Provide the [X, Y] coordinate of the cell's center where the given text is located.  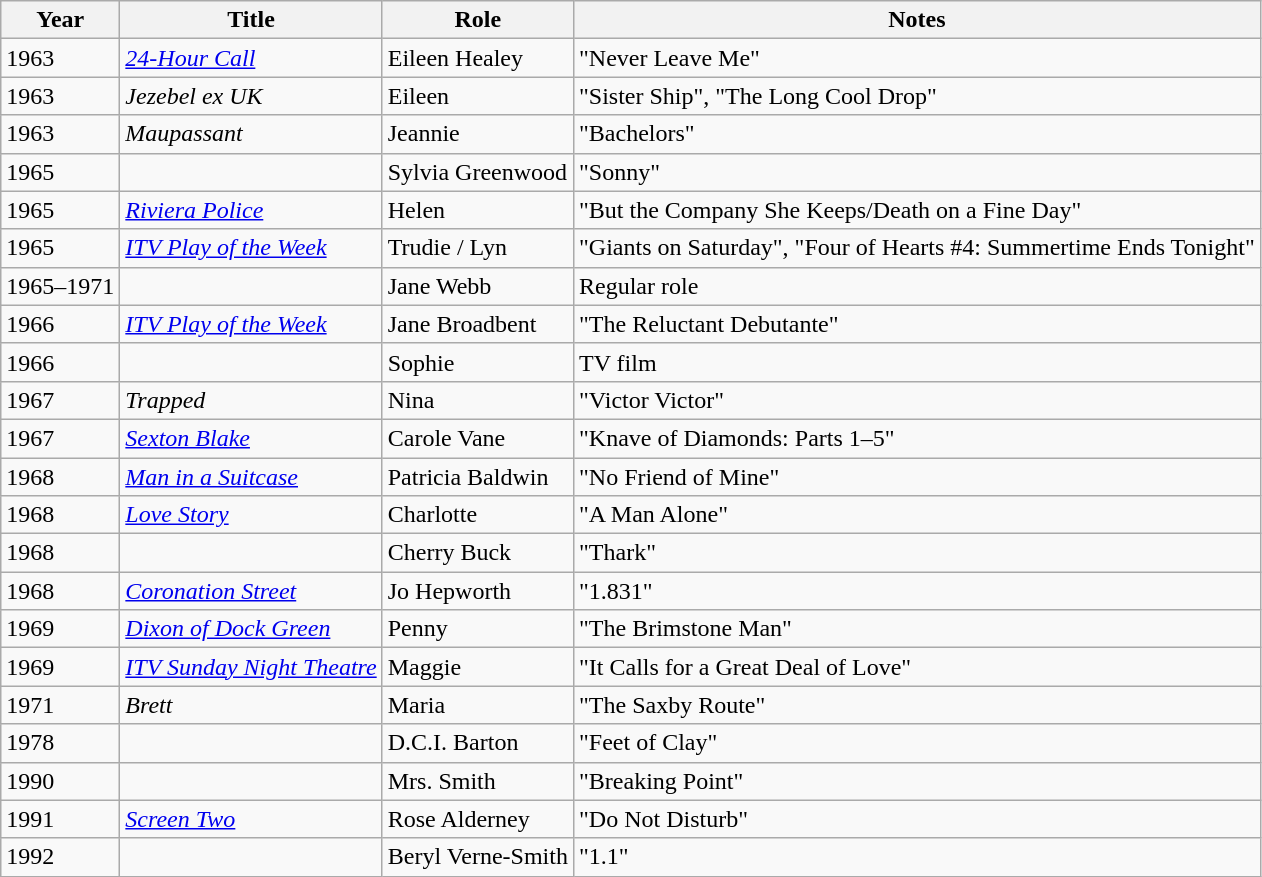
Year [60, 20]
ITV Sunday Night Theatre [251, 667]
Coronation Street [251, 591]
"A Man Alone" [916, 515]
"Thark" [916, 553]
24-Hour Call [251, 58]
Brett [251, 705]
Title [251, 20]
Jezebel ex UK [251, 96]
1992 [60, 857]
Man in a Suitcase [251, 477]
Maggie [478, 667]
"1.831" [916, 591]
Nina [478, 400]
Penny [478, 629]
"Giants on Saturday", "Four of Hearts #4: Summertime Ends Tonight" [916, 248]
Maria [478, 705]
"Victor Victor" [916, 400]
Trapped [251, 400]
Eileen Healey [478, 58]
"Breaking Point" [916, 781]
Trudie / Lyn [478, 248]
"Feet of Clay" [916, 743]
Jane Broadbent [478, 324]
Jane Webb [478, 286]
Screen Two [251, 819]
Mrs. Smith [478, 781]
Patricia Baldwin [478, 477]
D.C.I. Barton [478, 743]
"Never Leave Me" [916, 58]
Eileen [478, 96]
Notes [916, 20]
"The Saxby Route" [916, 705]
Sophie [478, 362]
Regular role [916, 286]
Jeannie [478, 134]
"The Reluctant Debutante" [916, 324]
Sylvia Greenwood [478, 172]
Jo Hepworth [478, 591]
Role [478, 20]
Helen [478, 210]
Riviera Police [251, 210]
1978 [60, 743]
"The Brimstone Man" [916, 629]
Beryl Verne-Smith [478, 857]
Maupassant [251, 134]
"Bachelors" [916, 134]
"1.1" [916, 857]
1965–1971 [60, 286]
Carole Vane [478, 438]
"No Friend of Mine" [916, 477]
1990 [60, 781]
Sexton Blake [251, 438]
"Sonny" [916, 172]
TV film [916, 362]
Cherry Buck [478, 553]
"Do Not Disturb" [916, 819]
"Sister Ship", "The Long Cool Drop" [916, 96]
Love Story [251, 515]
1971 [60, 705]
"It Calls for a Great Deal of Love" [916, 667]
Charlotte [478, 515]
"Knave of Diamonds: Parts 1–5" [916, 438]
Rose Alderney [478, 819]
Dixon of Dock Green [251, 629]
"But the Company She Keeps/Death on a Fine Day" [916, 210]
1991 [60, 819]
